Find where the given text appears and provide that cell's center as [X, Y] coordinate. 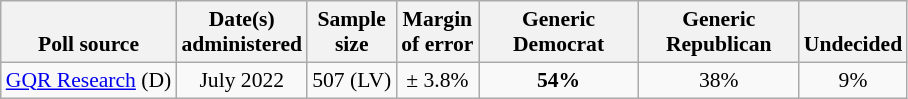
± 3.8% [437, 80]
GQR Research (D) [89, 80]
Poll source [89, 32]
Samplesize [352, 32]
9% [853, 80]
GenericDemocrat [558, 32]
July 2022 [242, 80]
38% [719, 80]
507 (LV) [352, 80]
GenericRepublican [719, 32]
Marginof error [437, 32]
Date(s)administered [242, 32]
54% [558, 80]
Undecided [853, 32]
